For the text-containing cell, return its midpoint in (x, y) coordinate format. 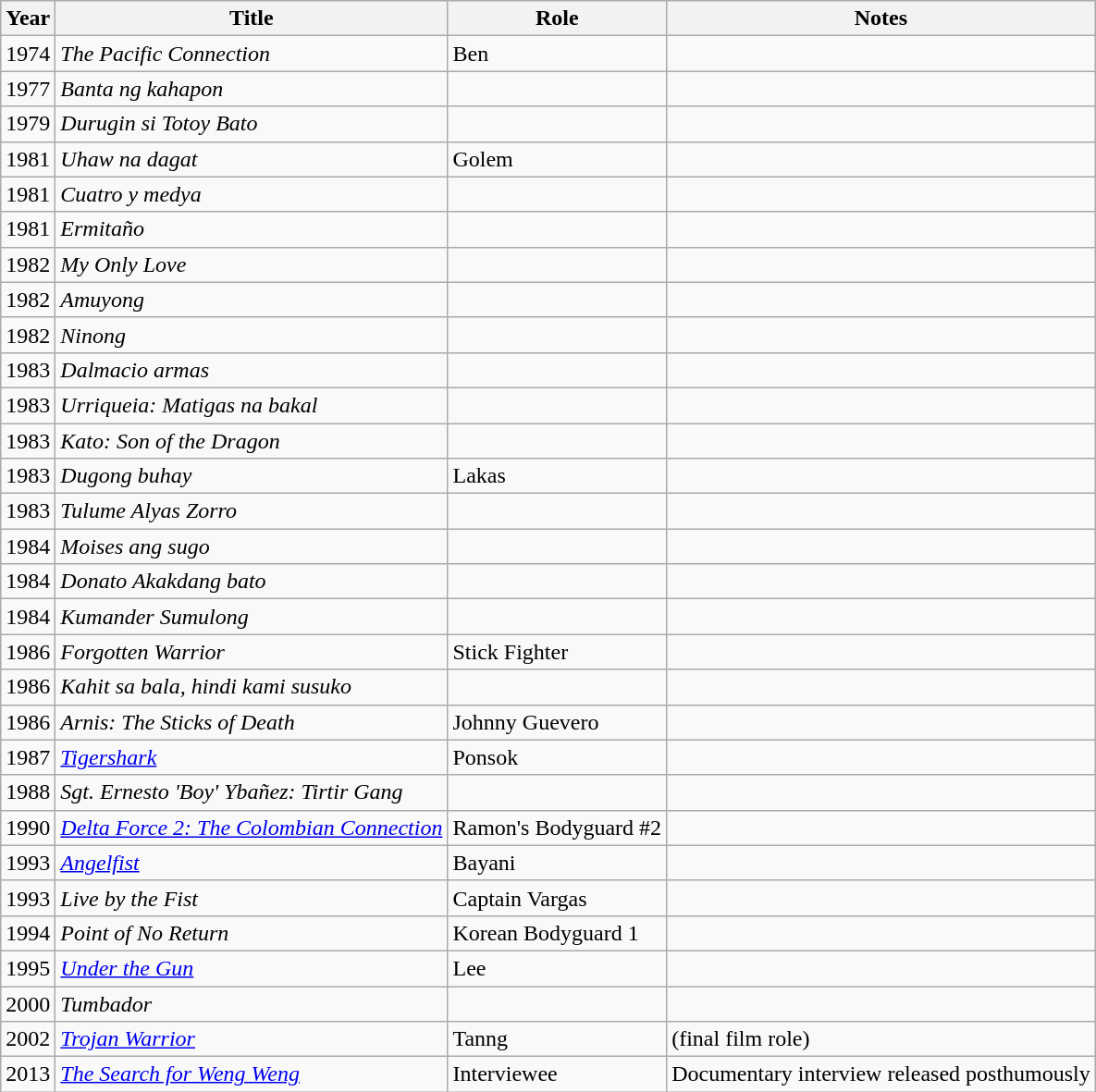
Notes (881, 18)
Cuatro y medya (252, 194)
Tanng (557, 1039)
Amuyong (252, 300)
Title (252, 18)
Role (557, 18)
Dalmacio armas (252, 370)
Kumander Sumulong (252, 617)
Tigershark (252, 757)
Interviewee (557, 1074)
Lakas (557, 476)
Golem (557, 159)
Lee (557, 968)
1987 (28, 757)
Point of No Return (252, 933)
Sgt. Ernesto 'Boy' Ybañez: Tirtir Gang (252, 792)
Ramon's Bodyguard #2 (557, 828)
Johnny Guevero (557, 722)
Tumbador (252, 1003)
Korean Bodyguard 1 (557, 933)
Moises ang sugo (252, 546)
(final film role) (881, 1039)
Documentary interview released posthumously (881, 1074)
Ben (557, 54)
Ninong (252, 335)
Captain Vargas (557, 898)
Year (28, 18)
Ponsok (557, 757)
Angelfist (252, 863)
Bayani (557, 863)
Trojan Warrior (252, 1039)
2013 (28, 1074)
Forgotten Warrior (252, 652)
Tulume Alyas Zorro (252, 511)
Stick Fighter (557, 652)
Live by the Fist (252, 898)
Kahit sa bala, hindi kami susuko (252, 687)
Donato Akakdang bato (252, 582)
1994 (28, 933)
Kato: Son of the Dragon (252, 441)
Durugin si Totoy Bato (252, 124)
Delta Force 2: The Colombian Connection (252, 828)
1995 (28, 968)
Ermitaño (252, 229)
1988 (28, 792)
2002 (28, 1039)
Dugong buhay (252, 476)
The Search for Weng Weng (252, 1074)
Banta ng kahapon (252, 89)
1990 (28, 828)
My Only Love (252, 264)
Uhaw na dagat (252, 159)
Urriqueia: Matigas na bakal (252, 405)
1979 (28, 124)
1977 (28, 89)
The Pacific Connection (252, 54)
2000 (28, 1003)
1974 (28, 54)
Under the Gun (252, 968)
Arnis: The Sticks of Death (252, 722)
